For the text-containing cell, return its midpoint in [X, Y] coordinate format. 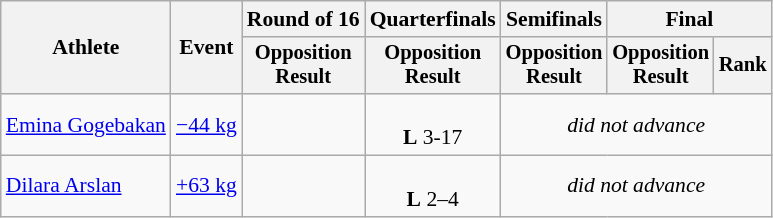
−44 kg [206, 124]
Round of 16 [304, 19]
Dilara Arslan [86, 186]
Athlete [86, 48]
Final [689, 19]
Quarterfinals [433, 19]
Event [206, 48]
Semifinals [554, 19]
Rank [743, 66]
Emina Gogebakan [86, 124]
L 2–4 [433, 186]
L 3-17 [433, 124]
+63 kg [206, 186]
